Identify which cell holds the provided text, then report its (X, Y) central coordinate. 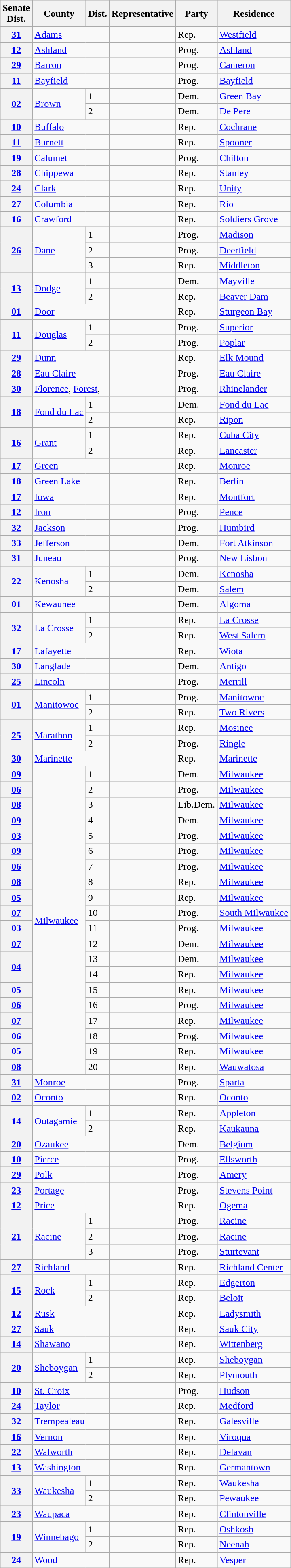
Ozaukee (71, 1144)
Belgium (254, 1144)
Superior (254, 327)
Wiota (254, 651)
Madison (254, 235)
Spooner (254, 142)
Wood (71, 1560)
Kaukauna (254, 1128)
Chippewa (71, 173)
Westfield (254, 34)
Middleton (254, 266)
Sparta (254, 1082)
West Salem (254, 635)
Montfort (254, 497)
De Pere (254, 111)
Deerfield (254, 250)
Humbird (254, 528)
Delavan (254, 1452)
Vesper (254, 1560)
8 (97, 882)
Plymouth (254, 1375)
Rio (254, 204)
Salem (254, 589)
Amery (254, 1174)
Two Rivers (254, 713)
Mosinee (254, 728)
Oshkosh (254, 1529)
Portage (71, 1190)
Vernon (71, 1437)
Rock (59, 1290)
Rusk (71, 1313)
Waupaca (71, 1514)
Richland (71, 1267)
Stanley (254, 173)
New Lisbon (254, 558)
Beaver Dam (254, 296)
Florence, Forest, (71, 389)
Walworth (71, 1452)
Fort Atkinson (254, 543)
Dist. (97, 14)
Chilton (254, 157)
Merrill (254, 681)
Ogema (254, 1206)
Taylor (71, 1406)
South Milwaukee (254, 913)
Germantown (254, 1468)
5 (97, 836)
County (59, 14)
Crawford (71, 219)
Jefferson (71, 543)
Brown (59, 104)
Green Bay (254, 96)
Jackson (71, 528)
Douglas (59, 335)
Burnett (71, 142)
Cochrane (254, 127)
Price (71, 1206)
Stevens Point (254, 1190)
Rhinelander (254, 389)
Medford (254, 1406)
Juneau (71, 558)
Lincoln (71, 681)
Unity (254, 188)
Kewaunee (71, 604)
Richland Center (254, 1267)
26 (16, 250)
Elk Mound (254, 358)
6 (97, 851)
Trempealeau (71, 1421)
Columbia (71, 204)
St. Croix (71, 1390)
Mayville (254, 281)
Sauk City (254, 1329)
Sauk (71, 1329)
Appleton (254, 1113)
9 (97, 897)
Adams (71, 34)
Soldiers Grove (254, 219)
04 (16, 967)
Sturgeon Bay (254, 312)
Dane (59, 250)
Wauwatosa (254, 1067)
Wittenberg (254, 1344)
Ladysmith (254, 1313)
Lafayette (71, 651)
Calumet (71, 157)
7 (97, 866)
Pence (254, 512)
Representative (143, 14)
SenateDist. (16, 14)
Lib.Dem. (196, 805)
Shawano (71, 1344)
Party (196, 14)
Ripon (254, 419)
Dodge (59, 289)
Residence (254, 14)
Antigo (254, 666)
Iowa (71, 497)
Green (71, 466)
Langlade (71, 666)
Cuba City (254, 435)
Ringle (254, 743)
Cameron (254, 65)
21 (16, 1236)
Galesville (254, 1421)
Door (71, 312)
Pewaukee (254, 1498)
Barron (71, 65)
Edgerton (254, 1283)
Clark (71, 188)
Beloit (254, 1298)
Buffalo (71, 127)
Grant (59, 443)
Viroqua (254, 1437)
Washington (71, 1468)
Neenah (254, 1545)
Green Lake (71, 481)
Winnebago (59, 1537)
Pierce (71, 1159)
Marathon (59, 736)
Berlin (254, 481)
Hudson (254, 1390)
Lancaster (254, 451)
Algoma (254, 604)
Poplar (254, 343)
Polk (71, 1174)
4 (97, 820)
Iron (71, 512)
Dunn (71, 358)
Outagamie (59, 1121)
Sturtevant (254, 1252)
Ellsworth (254, 1159)
Clintonville (254, 1514)
